Identify which cell holds the provided text, then report its [x, y] central coordinate. 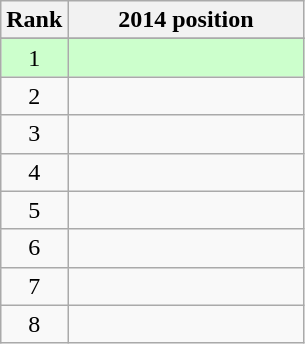
2014 position [186, 20]
7 [34, 286]
5 [34, 210]
8 [34, 324]
4 [34, 172]
1 [34, 58]
3 [34, 134]
6 [34, 248]
Rank [34, 20]
2 [34, 96]
